Search for the cell housing the specified text and yield its (X, Y) center coordinate. 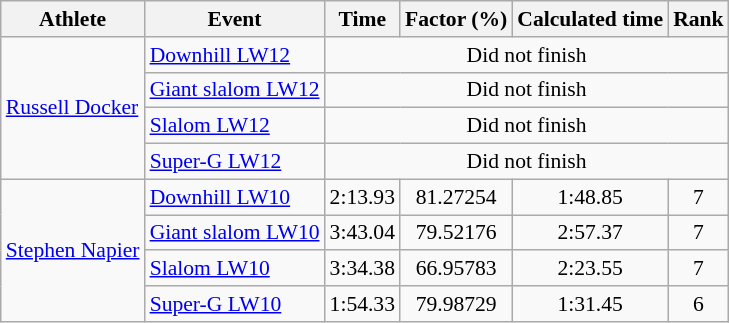
Downhill LW10 (235, 197)
Factor (%) (456, 19)
6 (698, 304)
Super-G LW10 (235, 304)
66.95783 (456, 269)
1:48.85 (590, 197)
Russell Docker (73, 108)
Athlete (73, 19)
3:43.04 (362, 233)
Super-G LW12 (235, 162)
79.52176 (456, 233)
2:57.37 (590, 233)
2:23.55 (590, 269)
1:31.45 (590, 304)
Giant slalom LW12 (235, 90)
Slalom LW12 (235, 126)
Rank (698, 19)
Downhill LW12 (235, 55)
79.98729 (456, 304)
Slalom LW10 (235, 269)
Event (235, 19)
2:13.93 (362, 197)
Stephen Napier (73, 250)
81.27254 (456, 197)
1:54.33 (362, 304)
3:34.38 (362, 269)
Giant slalom LW10 (235, 233)
Time (362, 19)
Calculated time (590, 19)
